From the cell containing the given text, extract its center point as (x, y) coordinate. 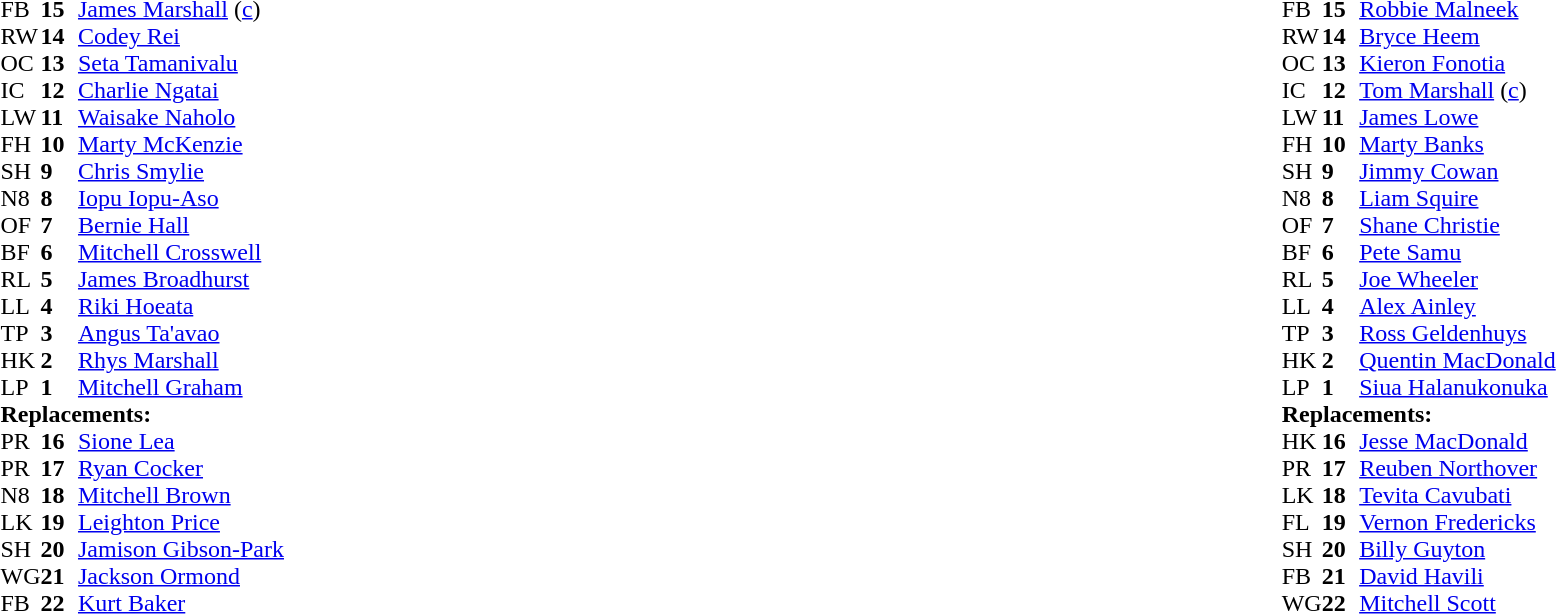
Mitchell Graham (181, 388)
David Havili (1458, 576)
Bernie Hall (181, 226)
Seta Tamanivalu (181, 64)
FB (1302, 576)
Marty Banks (1458, 144)
Alex Ainley (1458, 306)
Bryce Heem (1458, 36)
Reuben Northover (1458, 468)
FL (1302, 522)
Waisake Naholo (181, 118)
Tevita Cavubati (1458, 496)
Quentin MacDonald (1458, 360)
Ross Geldenhuys (1458, 334)
Riki Hoeata (181, 306)
Chris Smylie (181, 172)
Charlie Ngatai (181, 90)
Jamison Gibson-Park (181, 550)
Siua Halanukonuka (1458, 388)
Joe Wheeler (1458, 280)
Rhys Marshall (181, 360)
James Lowe (1458, 118)
Kieron Fonotia (1458, 64)
Iopu Iopu-Aso (181, 198)
Tom Marshall (c) (1458, 90)
Billy Guyton (1458, 550)
Marty McKenzie (181, 144)
WG (20, 576)
Jesse MacDonald (1458, 442)
Codey Rei (181, 36)
Liam Squire (1458, 198)
Sione Lea (181, 442)
Mitchell Brown (181, 496)
Ryan Cocker (181, 468)
James Broadhurst (181, 280)
Jackson Ormond (181, 576)
Leighton Price (181, 522)
Jimmy Cowan (1458, 172)
Shane Christie (1458, 226)
Angus Ta'avao (181, 334)
Mitchell Crosswell (181, 252)
Pete Samu (1458, 252)
Vernon Fredericks (1458, 522)
